Determine the [X, Y] coordinate at the center of the cell enclosing the given text.  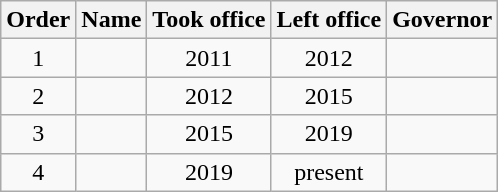
2011 [209, 58]
3 [38, 134]
Took office [209, 20]
Governor [442, 20]
present [329, 172]
Name [112, 20]
4 [38, 172]
2 [38, 96]
Order [38, 20]
Left office [329, 20]
1 [38, 58]
